Determine the [X, Y] coordinate at the center of the cell enclosing the given text.  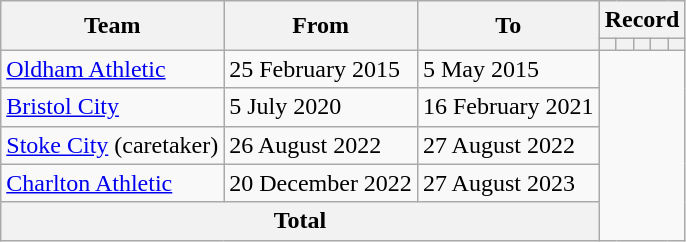
Team [112, 26]
25 February 2015 [321, 69]
To [508, 26]
5 July 2020 [321, 107]
26 August 2022 [321, 145]
Record [642, 20]
Charlton Athletic [112, 183]
20 December 2022 [321, 183]
From [321, 26]
27 August 2023 [508, 183]
Oldham Athletic [112, 69]
16 February 2021 [508, 107]
Bristol City [112, 107]
Stoke City (caretaker) [112, 145]
5 May 2015 [508, 69]
Total [300, 221]
27 August 2022 [508, 145]
